Output the [X, Y] coordinate of the center of the cell containing the given text.  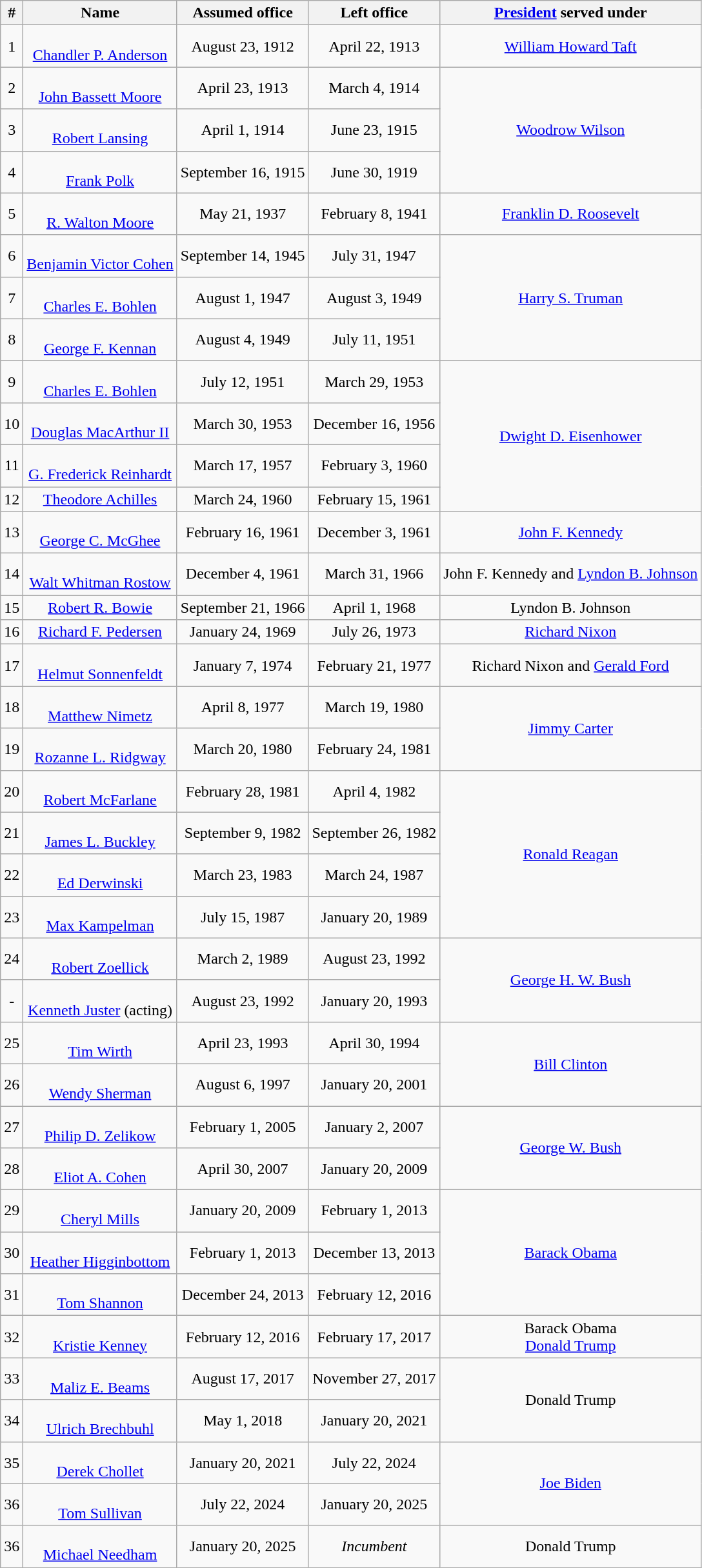
23 [12, 917]
February 28, 1981 [243, 791]
35 [12, 1463]
January 20, 2001 [374, 1085]
8 [12, 339]
May 21, 1937 [243, 214]
10 [12, 423]
August 1, 1947 [243, 298]
February 21, 1977 [374, 666]
George C. McGhee [100, 533]
April 1, 1968 [374, 608]
December 16, 1956 [374, 423]
John Bassett Moore [100, 88]
25 [12, 1042]
Tom Shannon [100, 1295]
July 15, 1987 [243, 917]
Frank Polk [100, 172]
March 30, 1953 [243, 423]
26 [12, 1085]
April 8, 1977 [243, 707]
Robert R. Bowie [100, 608]
Ed Derwinski [100, 875]
February 17, 2017 [374, 1336]
December 3, 1961 [374, 533]
George H. W. Bush [570, 980]
Ulrich Brechbuhl [100, 1420]
George W. Bush [570, 1147]
March 29, 1953 [374, 382]
2 [12, 88]
March 2, 1989 [243, 958]
March 4, 1914 [374, 88]
Cheryl Mills [100, 1211]
# [12, 13]
Assumed office [243, 13]
Richard Nixon [570, 632]
March 20, 1980 [243, 749]
3 [12, 130]
Maliz E. Beams [100, 1379]
March 24, 1987 [374, 875]
Derek Chollet [100, 1463]
June 23, 1915 [374, 130]
9 [12, 382]
July 11, 1951 [374, 339]
Rozanne L. Ridgway [100, 749]
February 3, 1960 [374, 466]
March 23, 1983 [243, 875]
John F. Kennedy [570, 533]
April 4, 1982 [374, 791]
Michael Needham [100, 1547]
1 [12, 46]
President served under [570, 13]
William Howard Taft [570, 46]
Robert McFarlane [100, 791]
Kristie Kenney [100, 1336]
Harry S. Truman [570, 298]
January 24, 1969 [243, 632]
4 [12, 172]
G. Frederick Reinhardt [100, 466]
Walt Whitman Rostow [100, 574]
33 [12, 1379]
John F. Kennedy and Lyndon B. Johnson [570, 574]
6 [12, 255]
Woodrow Wilson [570, 130]
Robert Lansing [100, 130]
31 [12, 1295]
Bill Clinton [570, 1064]
13 [12, 533]
July 31, 1947 [374, 255]
15 [12, 608]
August 17, 2017 [243, 1379]
March 24, 1960 [243, 499]
September 21, 1966 [243, 608]
Barack ObamaDonald Trump [570, 1336]
April 30, 1994 [374, 1042]
Tim Wirth [100, 1042]
27 [12, 1126]
August 4, 1949 [243, 339]
Eliot A. Cohen [100, 1169]
32 [12, 1336]
July 26, 1973 [374, 632]
July 12, 1951 [243, 382]
Tom Sullivan [100, 1504]
December 4, 1961 [243, 574]
April 30, 2007 [243, 1169]
20 [12, 791]
Helmut Sonnenfeldt [100, 666]
21 [12, 833]
- [12, 1001]
Franklin D. Roosevelt [570, 214]
February 15, 1961 [374, 499]
29 [12, 1211]
24 [12, 958]
August 3, 1949 [374, 298]
Dwight D. Eisenhower [570, 436]
January 2, 2007 [374, 1126]
11 [12, 466]
Philip D. Zelikow [100, 1126]
Name [100, 13]
April 23, 1913 [243, 88]
Richard F. Pedersen [100, 632]
7 [12, 298]
Robert Zoellick [100, 958]
R. Walton Moore [100, 214]
George F. Kennan [100, 339]
Douglas MacArthur II [100, 423]
September 9, 1982 [243, 833]
Kenneth Juster (acting) [100, 1001]
December 13, 2013 [374, 1253]
August 6, 1997 [243, 1085]
March 19, 1980 [374, 707]
5 [12, 214]
14 [12, 574]
April 1, 1914 [243, 130]
Barack Obama [570, 1253]
May 1, 2018 [243, 1420]
Benjamin Victor Cohen [100, 255]
Heather Higginbottom [100, 1253]
June 30, 1919 [374, 172]
34 [12, 1420]
February 16, 1961 [243, 533]
Joe Biden [570, 1484]
Lyndon B. Johnson [570, 608]
April 22, 1913 [374, 46]
Ronald Reagan [570, 854]
Theodore Achilles [100, 499]
January 7, 1974 [243, 666]
Matthew Nimetz [100, 707]
March 31, 1966 [374, 574]
February 8, 1941 [374, 214]
September 16, 1915 [243, 172]
18 [12, 707]
Chandler P. Anderson [100, 46]
Wendy Sherman [100, 1085]
28 [12, 1169]
December 24, 2013 [243, 1295]
February 1, 2005 [243, 1126]
February 24, 1981 [374, 749]
March 17, 1957 [243, 466]
Incumbent [374, 1547]
30 [12, 1253]
January 20, 1993 [374, 1001]
Jimmy Carter [570, 728]
August 23, 1912 [243, 46]
16 [12, 632]
September 14, 1945 [243, 255]
James L. Buckley [100, 833]
17 [12, 666]
12 [12, 499]
22 [12, 875]
Left office [374, 13]
January 20, 1989 [374, 917]
September 26, 1982 [374, 833]
April 23, 1993 [243, 1042]
November 27, 2017 [374, 1379]
19 [12, 749]
Max Kampelman [100, 917]
Richard Nixon and Gerald Ford [570, 666]
